Detect which cell encompasses the target text, then output its (X, Y) center coordinate. 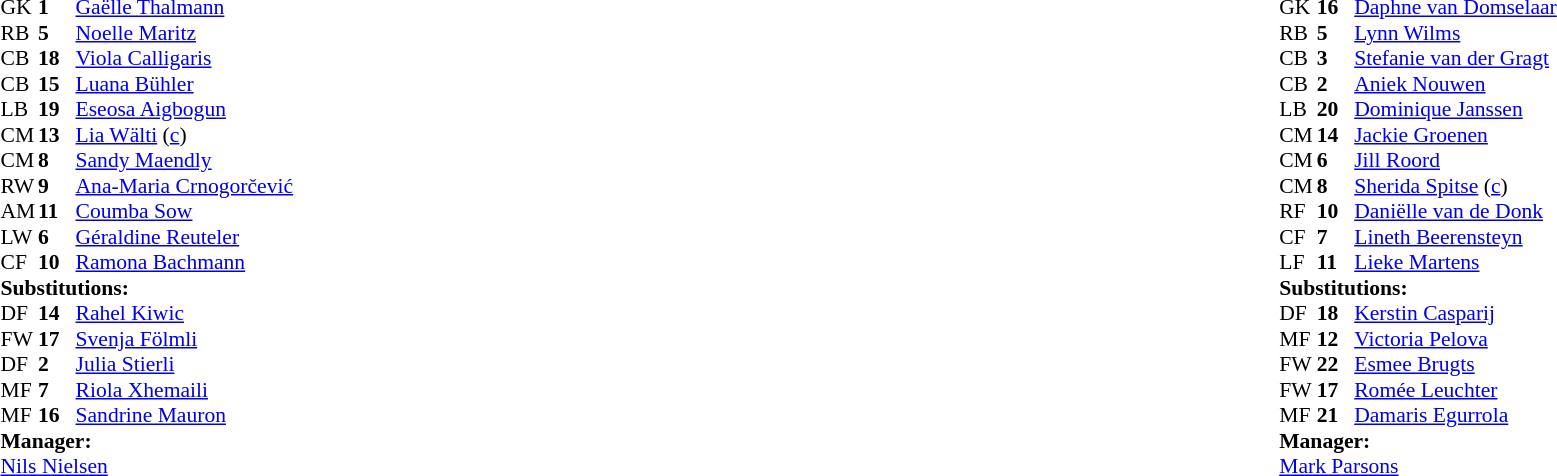
Lia Wälti (c) (185, 135)
Luana Bühler (185, 84)
13 (57, 135)
Kerstin Casparij (1456, 313)
AM (19, 211)
Esmee Brugts (1456, 365)
Ana-Maria Crnogorčević (185, 186)
Noelle Maritz (185, 33)
Dominique Janssen (1456, 109)
Sandrine Mauron (185, 415)
12 (1336, 339)
Lieke Martens (1456, 263)
9 (57, 186)
Sandy Maendly (185, 161)
22 (1336, 365)
Sherida Spitse (c) (1456, 186)
LF (1298, 263)
RW (19, 186)
Lynn Wilms (1456, 33)
Stefanie van der Gragt (1456, 59)
19 (57, 109)
Rahel Kiwic (185, 313)
Ramona Bachmann (185, 263)
Jill Roord (1456, 161)
Victoria Pelova (1456, 339)
Damaris Egurrola (1456, 415)
Eseosa Aigbogun (185, 109)
16 (57, 415)
Jackie Groenen (1456, 135)
21 (1336, 415)
15 (57, 84)
Géraldine Reuteler (185, 237)
Coumba Sow (185, 211)
Romée Leuchter (1456, 390)
Svenja Fölmli (185, 339)
Riola Xhemaili (185, 390)
RF (1298, 211)
Aniek Nouwen (1456, 84)
LW (19, 237)
Julia Stierli (185, 365)
20 (1336, 109)
Lineth Beerensteyn (1456, 237)
Daniëlle van de Donk (1456, 211)
3 (1336, 59)
Viola Calligaris (185, 59)
